Search for the cell housing the specified text and yield its [X, Y] center coordinate. 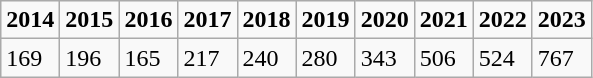
2018 [266, 20]
196 [90, 58]
169 [30, 58]
240 [266, 58]
767 [562, 58]
506 [444, 58]
2020 [384, 20]
343 [384, 58]
2023 [562, 20]
2015 [90, 20]
2019 [326, 20]
280 [326, 58]
2022 [502, 20]
165 [148, 58]
2014 [30, 20]
2016 [148, 20]
2021 [444, 20]
2017 [208, 20]
217 [208, 58]
524 [502, 58]
